Locate the cell with the specified text and output its [x, y] center coordinate. 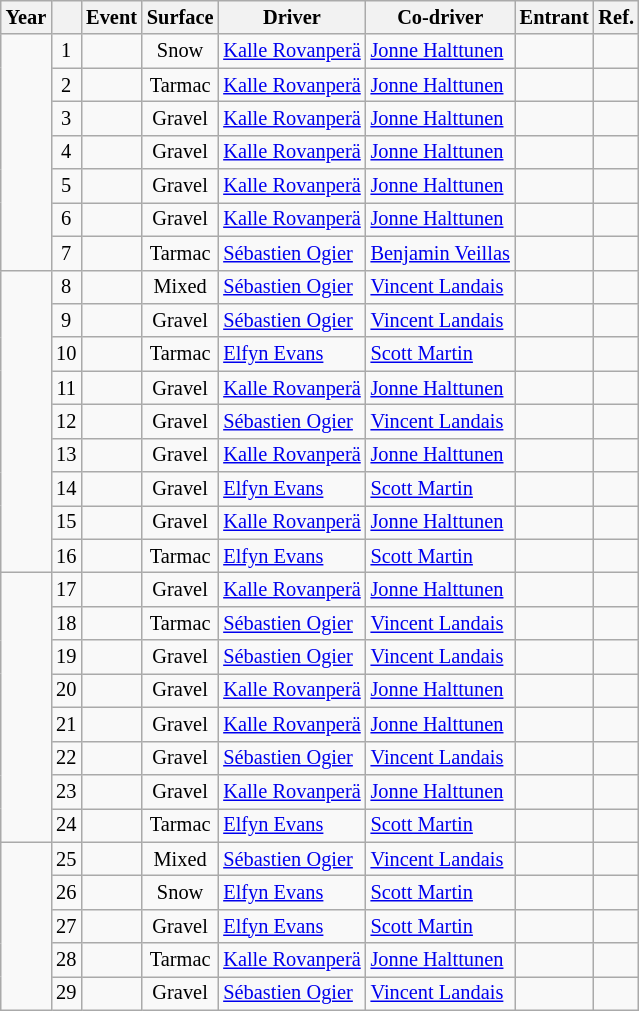
10 [66, 354]
6 [66, 219]
15 [66, 522]
2 [66, 85]
27 [66, 926]
12 [66, 421]
26 [66, 892]
22 [66, 758]
13 [66, 455]
5 [66, 186]
Driver [292, 17]
3 [66, 118]
Surface [180, 17]
18 [66, 623]
11 [66, 388]
14 [66, 489]
16 [66, 556]
19 [66, 657]
Benjamin Veillas [440, 253]
Ref. [616, 17]
9 [66, 320]
17 [66, 589]
Event [112, 17]
29 [66, 993]
21 [66, 724]
24 [66, 825]
4 [66, 152]
8 [66, 287]
25 [66, 859]
23 [66, 791]
7 [66, 253]
Entrant [554, 17]
Year [26, 17]
Co-driver [440, 17]
1 [66, 51]
28 [66, 960]
20 [66, 690]
